From the cell containing the given text, extract its center point as (X, Y) coordinate. 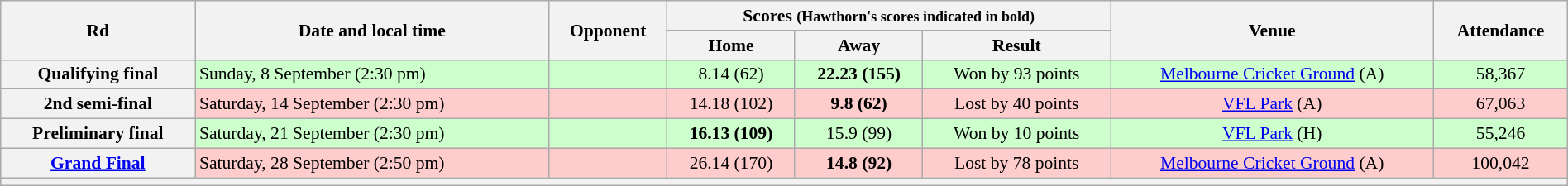
VFL Park (H) (1272, 134)
Saturday, 28 September (2:50 pm) (372, 163)
Qualifying final (98, 74)
14.8 (92) (858, 163)
Rd (98, 30)
16.13 (109) (731, 134)
Saturday, 21 September (2:30 pm) (372, 134)
Won by 10 points (1017, 134)
Away (858, 45)
Date and local time (372, 30)
15.9 (99) (858, 134)
2nd semi-final (98, 104)
Lost by 78 points (1017, 163)
Attendance (1500, 30)
Venue (1272, 30)
Preliminary final (98, 134)
14.18 (102) (731, 104)
Result (1017, 45)
55,246 (1500, 134)
58,367 (1500, 74)
Saturday, 14 September (2:30 pm) (372, 104)
Sunday, 8 September (2:30 pm) (372, 74)
Scores (Hawthorn's scores indicated in bold) (889, 16)
VFL Park (A) (1272, 104)
22.23 (155) (858, 74)
67,063 (1500, 104)
Lost by 40 points (1017, 104)
Home (731, 45)
Grand Final (98, 163)
8.14 (62) (731, 74)
Opponent (609, 30)
Won by 93 points (1017, 74)
26.14 (170) (731, 163)
100,042 (1500, 163)
9.8 (62) (858, 104)
